Detect which cell encompasses the target text, then output its (x, y) center coordinate. 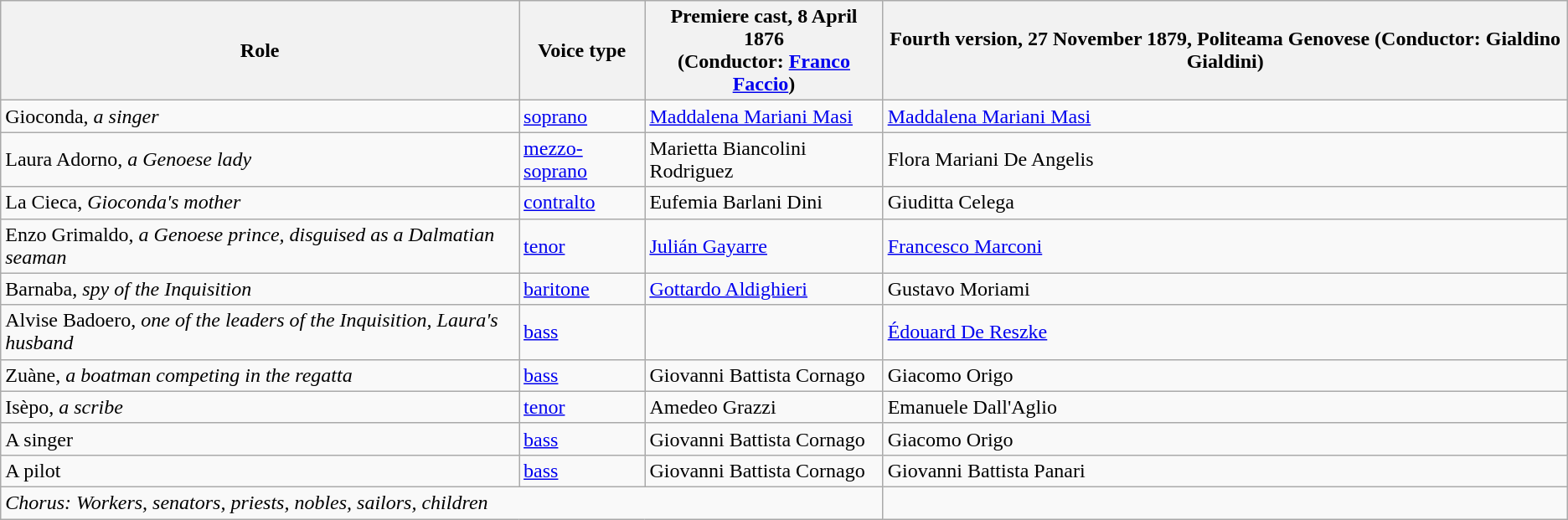
A pilot (260, 471)
Francesco Marconi (1225, 246)
Alvise Badoero, one of the leaders of the Inquisition, Laura's husband (260, 332)
A singer (260, 439)
Giuditta Celega (1225, 203)
Voice type (582, 50)
contralto (582, 203)
Gustavo Moriami (1225, 289)
Julián Gayarre (764, 246)
Marietta Biancolini Rodriguez (764, 159)
Édouard De Reszke (1225, 332)
Fourth version, 27 November 1879, Politeama Genovese (Conductor: Gialdino Gialdini) (1225, 50)
Premiere cast, 8 April 1876(Conductor: Franco Faccio) (764, 50)
Laura Adorno, a Genoese lady (260, 159)
Gioconda, a singer (260, 116)
Isèpo, a scribe (260, 407)
Enzo Grimaldo, a Genoese prince, disguised as a Dalmatian seaman (260, 246)
La Cieca, Gioconda's mother (260, 203)
Role (260, 50)
baritone (582, 289)
Zuàne, a boatman competing in the regatta (260, 375)
mezzo-soprano (582, 159)
Emanuele Dall'Aglio (1225, 407)
Eufemia Barlani Dini (764, 203)
soprano (582, 116)
Chorus: Workers, senators, priests, nobles, sailors, children (442, 502)
Flora Mariani De Angelis (1225, 159)
Gottardo Aldighieri (764, 289)
Giovanni Battista Panari (1225, 471)
Barnaba, spy of the Inquisition (260, 289)
Amedeo Grazzi (764, 407)
